For the text-containing cell, return its midpoint in (X, Y) coordinate format. 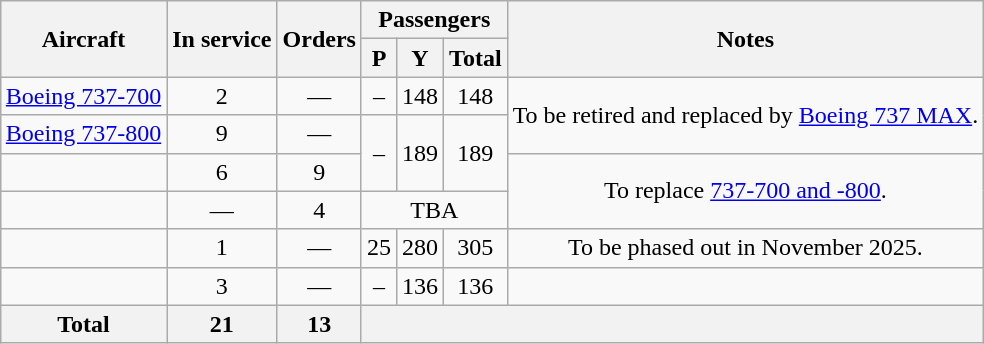
3 (222, 286)
To be retired and replaced by Boeing 737 MAX. (746, 115)
In service (222, 39)
13 (319, 324)
P (378, 58)
2 (222, 96)
Aircraft (83, 39)
Y (420, 58)
1 (222, 248)
TBA (434, 210)
25 (378, 248)
Orders (319, 39)
Boeing 737-800 (83, 134)
To replace 737-700 and -800. (746, 191)
Notes (746, 39)
Boeing 737-700 (83, 96)
21 (222, 324)
Passengers (434, 20)
4 (319, 210)
6 (222, 172)
280 (420, 248)
To be phased out in November 2025. (746, 248)
305 (476, 248)
